Determine the (x, y) coordinate at the center of the cell enclosing the given text.  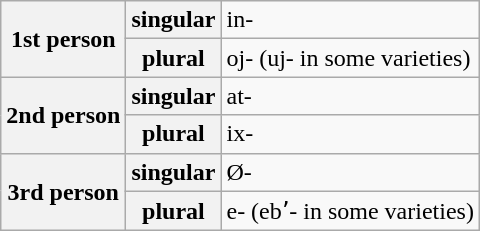
Ø- (350, 172)
3rd person (64, 192)
in- (350, 20)
at- (350, 96)
2nd person (64, 115)
1st person (64, 39)
e- (ebʼ- in some varieties) (350, 211)
oj- (uj- in some varieties) (350, 58)
ix- (350, 134)
